Extract the (X, Y) coordinate from the center of the cell holding the provided text.  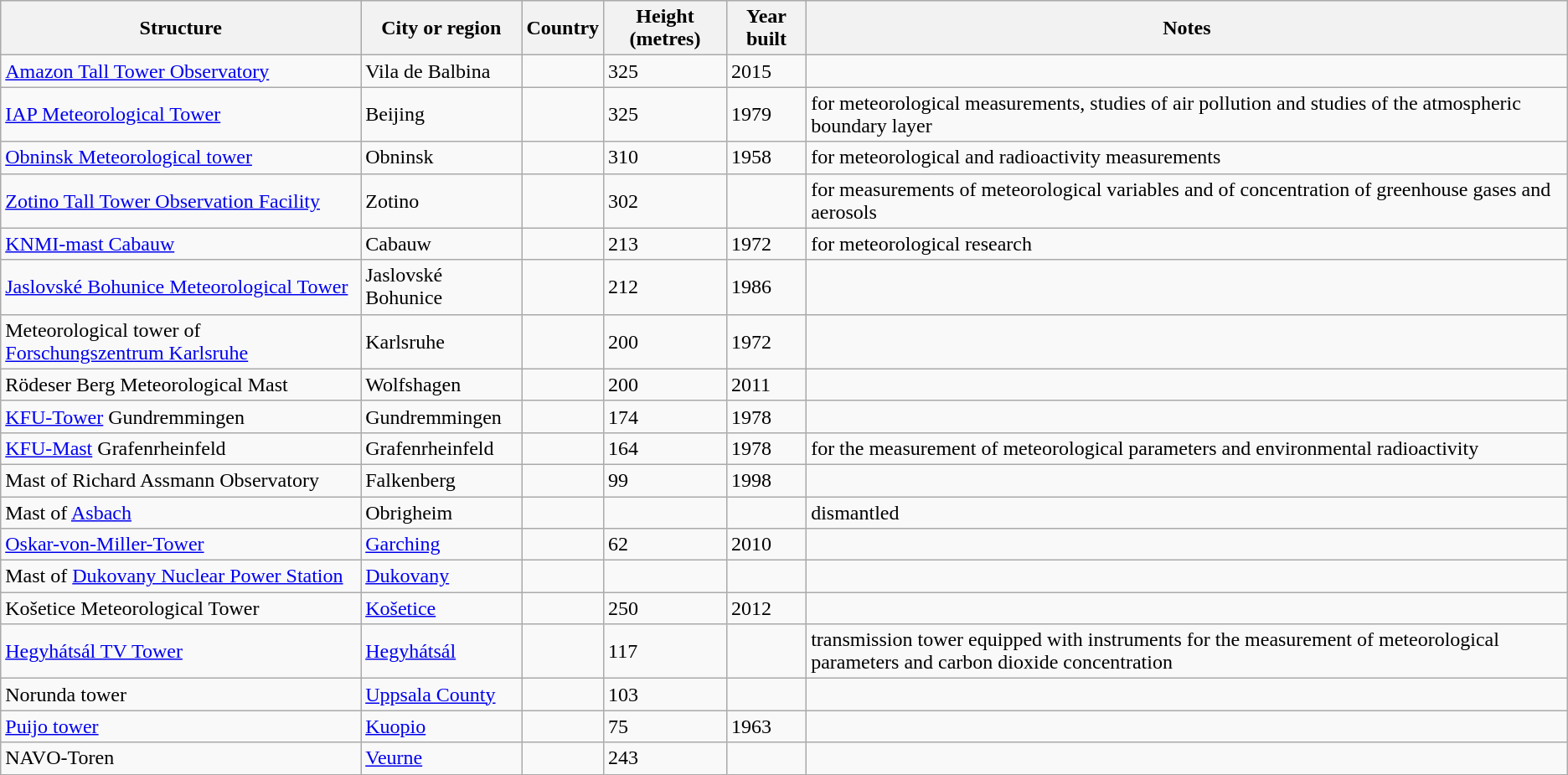
Country (563, 28)
Hegyhátsál TV Tower (181, 652)
Kuopio (441, 726)
dismantled (1188, 512)
NAVO-Toren (181, 758)
City or region (441, 28)
Meteorological tower of Forschungszentrum Karlsruhe (181, 342)
Grafenrheinfeld (441, 448)
Košetice (441, 608)
1979 (766, 114)
Wolfshagen (441, 385)
Notes (1188, 28)
for the measurement of meteorological parameters and environmental radioactivity (1188, 448)
212 (665, 287)
Puijo tower (181, 726)
Zotino Tall Tower Observation Facility (181, 201)
174 (665, 416)
Košetice Meteorological Tower (181, 608)
Jaslovské Bohunice (441, 287)
Height (metres) (665, 28)
Obrigheim (441, 512)
Rödeser Berg Meteorological Mast (181, 385)
Zotino (441, 201)
Mast of Dukovany Nuclear Power Station (181, 576)
2011 (766, 385)
250 (665, 608)
Obninsk Meteorological tower (181, 158)
2012 (766, 608)
KFU-Tower Gundremmingen (181, 416)
243 (665, 758)
Norunda tower (181, 695)
117 (665, 652)
Hegyhátsál (441, 652)
Mast of Asbach (181, 512)
KNMI-mast Cabauw (181, 244)
for measurements of meteorological variables and of concentration of greenhouse gases and aerosols (1188, 201)
99 (665, 480)
Amazon Tall Tower Observatory (181, 71)
2015 (766, 71)
Jaslovské Bohunice Meteorological Tower (181, 287)
Dukovany (441, 576)
Veurne (441, 758)
KFU-Mast Grafenrheinfeld (181, 448)
75 (665, 726)
1986 (766, 287)
Oskar-von-Miller-Tower (181, 545)
1963 (766, 726)
Vila de Balbina (441, 71)
Year built (766, 28)
Falkenberg (441, 480)
Mast of Richard Assmann Observatory (181, 480)
103 (665, 695)
164 (665, 448)
62 (665, 545)
Gundremmingen (441, 416)
Structure (181, 28)
for meteorological research (1188, 244)
213 (665, 244)
1998 (766, 480)
1958 (766, 158)
for meteorological and radioactivity measurements (1188, 158)
IAP Meteorological Tower (181, 114)
Beijing (441, 114)
transmission tower equipped with instruments for the measurement of meteorological parameters and carbon dioxide concentration (1188, 652)
310 (665, 158)
Garching (441, 545)
Cabauw (441, 244)
2010 (766, 545)
Karlsruhe (441, 342)
302 (665, 201)
Obninsk (441, 158)
for meteorological measurements, studies of air pollution and studies of the atmospheric boundary layer (1188, 114)
Uppsala County (441, 695)
